Determine the (x, y) coordinate at the center of the cell enclosing the given text.  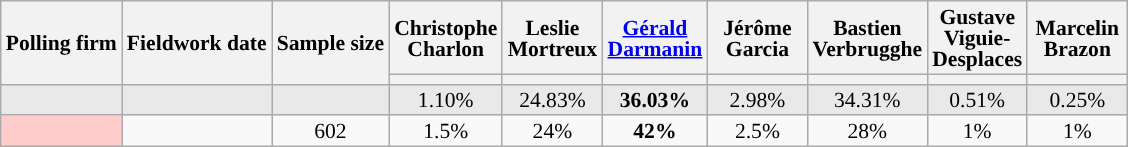
2.98% (757, 100)
34.31% (867, 100)
0.51% (977, 100)
Marcelin Brazon (1077, 38)
28% (867, 132)
1.10% (446, 100)
Leslie Mortreux (552, 38)
602 (330, 132)
24% (552, 132)
Jérôme Garcia (757, 38)
36.03% (654, 100)
42% (654, 132)
0.25% (1077, 100)
Bastien Verbrugghe (867, 38)
Fieldwork date (197, 42)
2.5% (757, 132)
Sample size (330, 42)
Gustave Viguie-Desplaces (977, 38)
1.5% (446, 132)
Gérald Darmanin (654, 38)
24.83% (552, 100)
Polling firm (62, 42)
Christophe Charlon (446, 38)
